Extract the (X, Y) coordinate from the center of the cell holding the provided text.  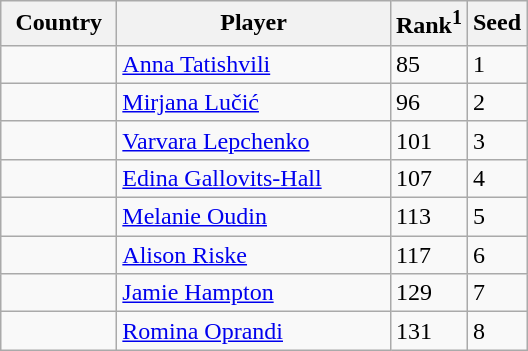
Melanie Oudin (254, 217)
96 (428, 102)
5 (496, 217)
1 (496, 64)
Seed (496, 24)
85 (428, 64)
Anna Tatishvili (254, 64)
6 (496, 255)
129 (428, 293)
113 (428, 217)
117 (428, 255)
107 (428, 178)
4 (496, 178)
7 (496, 293)
2 (496, 102)
Mirjana Lučić (254, 102)
8 (496, 331)
Varvara Lepchenko (254, 140)
101 (428, 140)
Alison Riske (254, 255)
Jamie Hampton (254, 293)
Edina Gallovits-Hall (254, 178)
Rank1 (428, 24)
3 (496, 140)
Country (59, 24)
Player (254, 24)
Romina Oprandi (254, 331)
131 (428, 331)
